Search for the cell housing the specified text and yield its (X, Y) center coordinate. 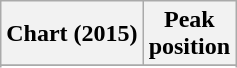
Peakposition (189, 34)
Chart (2015) (72, 34)
